Detect which cell encompasses the target text, then output its (X, Y) center coordinate. 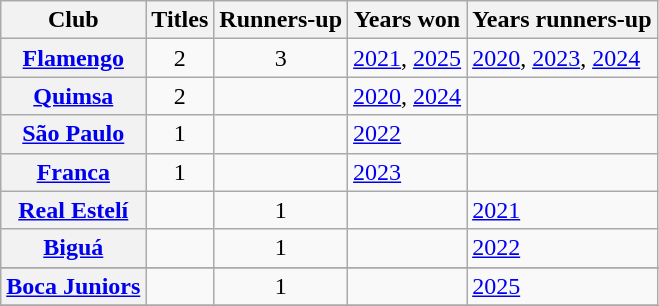
Club (74, 20)
2025 (562, 286)
2021 (562, 210)
3 (281, 58)
Quimsa (74, 96)
2021, 2025 (408, 58)
Flamengo (74, 58)
Franca (74, 172)
Titles (180, 20)
2023 (408, 172)
Real Estelí (74, 210)
São Paulo (74, 134)
Years won (408, 20)
Runners-up (281, 20)
Boca Juniors (74, 286)
2020, 2023, 2024 (562, 58)
Biguá (74, 248)
2020, 2024 (408, 96)
Years runners-up (562, 20)
